Scan for the cell matching the given text and deliver its (x, y) coordinate at center. 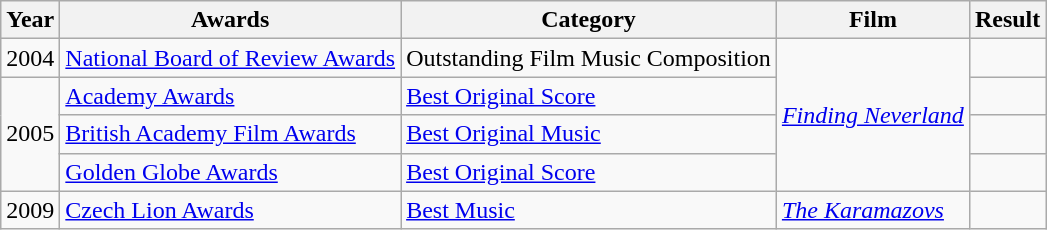
British Academy Film Awards (230, 134)
The Karamazovs (872, 210)
2009 (30, 210)
Year (30, 20)
National Board of Review Awards (230, 58)
Finding Neverland (872, 115)
Academy Awards (230, 96)
Best Music (589, 210)
Best Original Music (589, 134)
Golden Globe Awards (230, 172)
Czech Lion Awards (230, 210)
Film (872, 20)
Outstanding Film Music Composition (589, 58)
Result (1007, 20)
Category (589, 20)
2004 (30, 58)
Awards (230, 20)
2005 (30, 134)
